Provide the [X, Y] coordinate of the cell's center where the given text is located.  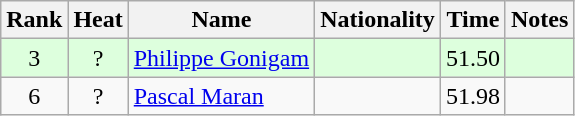
3 [34, 58]
51.98 [472, 96]
Nationality [378, 20]
Rank [34, 20]
6 [34, 96]
Philippe Gonigam [221, 58]
Time [472, 20]
Name [221, 20]
Pascal Maran [221, 96]
Heat [98, 20]
51.50 [472, 58]
Notes [539, 20]
